Pinpoint the cell where the given text exists, returning its (x, y) midpoint coordinate. 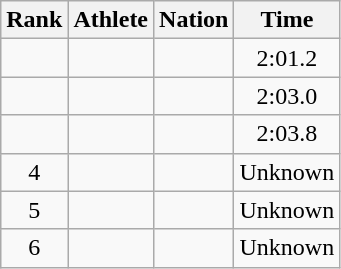
6 (34, 248)
2:03.0 (287, 96)
Rank (34, 20)
4 (34, 172)
5 (34, 210)
Time (287, 20)
Nation (194, 20)
2:03.8 (287, 134)
2:01.2 (287, 58)
Athlete (111, 20)
